Pinpoint the cell where the given text exists, returning its (x, y) midpoint coordinate. 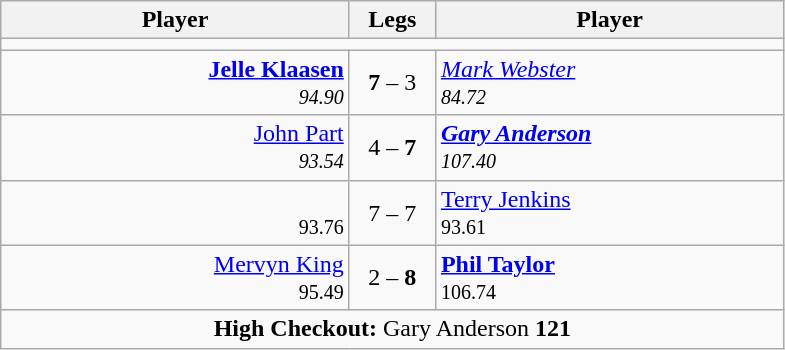
John Part 93.54 (176, 148)
Mark Webster 84.72 (610, 82)
2 – 8 (392, 278)
93.76 (176, 212)
Mervyn King 95.49 (176, 278)
Legs (392, 20)
Terry Jenkins 93.61 (610, 212)
Jelle Klaasen 94.90 (176, 82)
7 – 7 (392, 212)
High Checkout: Gary Anderson 121 (392, 329)
4 – 7 (392, 148)
7 – 3 (392, 82)
Gary Anderson 107.40 (610, 148)
Phil Taylor 106.74 (610, 278)
